Return the (x, y) coordinate for the center point of the cell that contains the specified text.  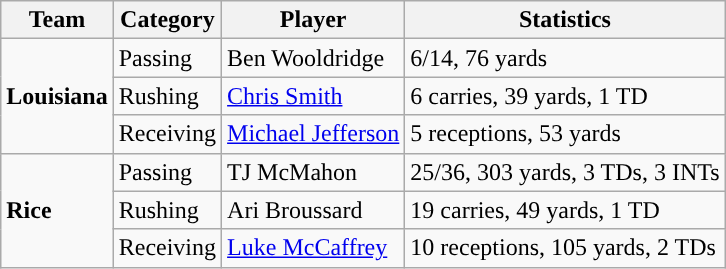
Ben Wooldridge (314, 58)
Player (314, 20)
25/36, 303 yards, 3 TDs, 3 INTs (565, 172)
Chris Smith (314, 96)
6/14, 76 yards (565, 58)
6 carries, 39 yards, 1 TD (565, 96)
Statistics (565, 20)
Luke McCaffrey (314, 248)
Ari Broussard (314, 210)
Team (57, 20)
Louisiana (57, 96)
Rice (57, 210)
Category (167, 20)
19 carries, 49 yards, 1 TD (565, 210)
5 receptions, 53 yards (565, 134)
Michael Jefferson (314, 134)
TJ McMahon (314, 172)
10 receptions, 105 yards, 2 TDs (565, 248)
